Determine the (X, Y) coordinate at the center of the cell enclosing the given text.  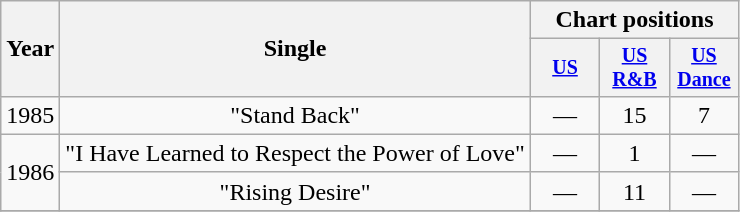
1985 (30, 115)
USDance (704, 68)
"Rising Desire" (295, 191)
Single (295, 49)
USR&B (634, 68)
1986 (30, 172)
"Stand Back" (295, 115)
Year (30, 49)
"I Have Learned to Respect the Power of Love" (295, 153)
US (564, 68)
7 (704, 115)
1 (634, 153)
15 (634, 115)
11 (634, 191)
Chart positions (634, 20)
